Capture the cell that displays the provided text and extract its (X, Y) central coordinate. 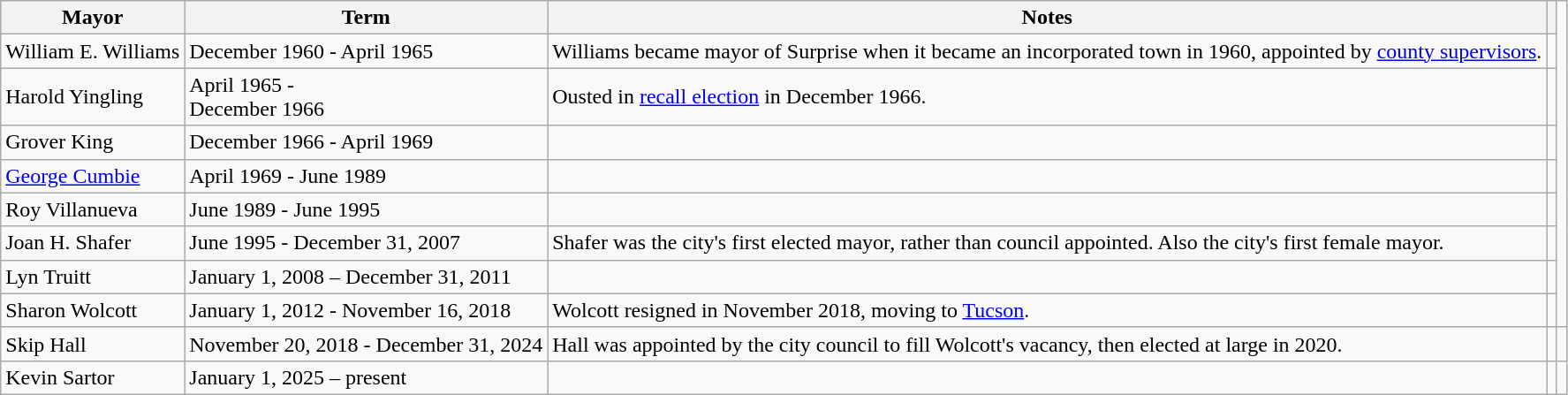
January 1, 2025 – present (366, 377)
January 1, 2008 – December 31, 2011 (366, 277)
June 1989 - June 1995 (366, 209)
April 1969 - June 1989 (366, 176)
William E. Williams (93, 51)
January 1, 2012 - November 16, 2018 (366, 310)
Joan H. Shafer (93, 243)
April 1965 -December 1966 (366, 97)
Kevin Sartor (93, 377)
Sharon Wolcott (93, 310)
Lyn Truitt (93, 277)
Grover King (93, 142)
Harold Yingling (93, 97)
December 1960 - April 1965 (366, 51)
George Cumbie (93, 176)
Wolcott resigned in November 2018, moving to Tucson. (1048, 310)
Notes (1048, 18)
Ousted in recall election in December 1966. (1048, 97)
Hall was appointed by the city council to fill Wolcott's vacancy, then elected at large in 2020. (1048, 344)
Williams became mayor of Surprise when it became an incorporated town in 1960, appointed by county supervisors. (1048, 51)
Shafer was the city's first elected mayor, rather than council appointed. Also the city's first female mayor. (1048, 243)
November 20, 2018 - December 31, 2024 (366, 344)
June 1995 - December 31, 2007 (366, 243)
Roy Villanueva (93, 209)
Term (366, 18)
December 1966 - April 1969 (366, 142)
Mayor (93, 18)
Skip Hall (93, 344)
